Find where the given text appears and provide that cell's center as [x, y] coordinate. 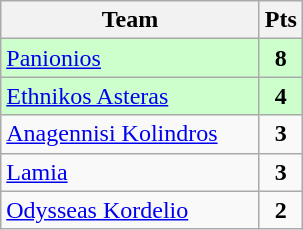
Team [130, 20]
4 [280, 96]
Panionios [130, 58]
Ethnikos Asteras [130, 96]
Odysseas Kordelio [130, 210]
Pts [280, 20]
Anagennisi Kolindros [130, 134]
8 [280, 58]
Lamia [130, 172]
2 [280, 210]
